From the cell containing the given text, extract its center point as (X, Y) coordinate. 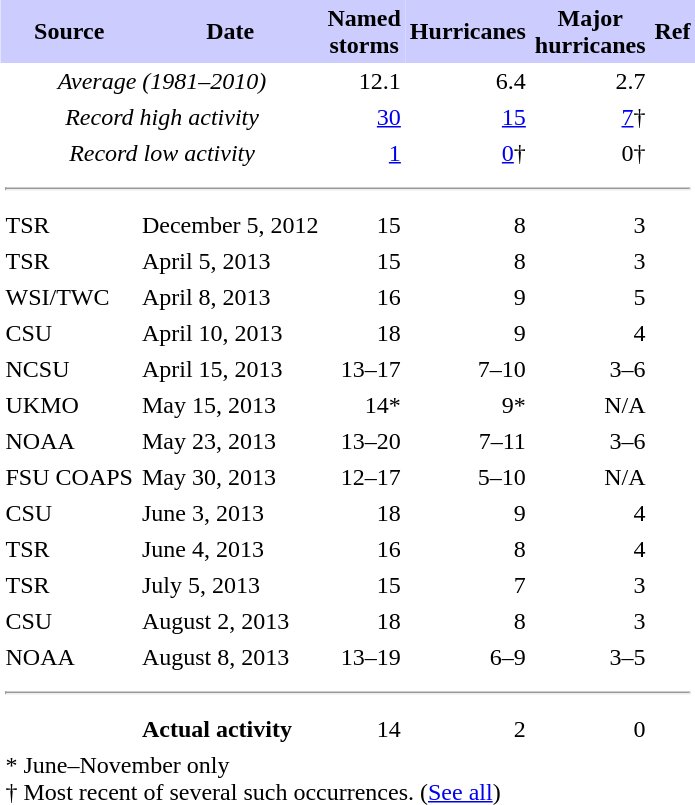
July 5, 2013 (230, 585)
14* (364, 405)
Average (1981–2010) (162, 81)
5–10 (468, 477)
5 (590, 297)
2 (468, 729)
August 2, 2013 (230, 621)
0 (590, 729)
June 4, 2013 (230, 549)
1 (364, 153)
April 5, 2013 (230, 261)
August 8, 2013 (230, 657)
14 (364, 729)
UKMO (69, 405)
13–17 (364, 369)
Ref (672, 32)
April 8, 2013 (230, 297)
7 (468, 585)
7† (590, 117)
30 (364, 117)
6.4 (468, 81)
3–5 (590, 657)
6–9 (468, 657)
2.7 (590, 81)
Majorhurricanes (590, 32)
May 23, 2013 (230, 441)
9* (468, 405)
NCSU (69, 369)
December 5, 2012 (230, 225)
12.1 (364, 81)
Source (69, 32)
7–10 (468, 369)
April 10, 2013 (230, 333)
April 15, 2013 (230, 369)
Record low activity (162, 153)
13–19 (364, 657)
Namedstorms (364, 32)
Date (230, 32)
May 30, 2013 (230, 477)
Actual activity (230, 729)
7–11 (468, 441)
13–20 (364, 441)
WSI/TWC (69, 297)
May 15, 2013 (230, 405)
Record high activity (162, 117)
June 3, 2013 (230, 513)
12–17 (364, 477)
Hurricanes (468, 32)
FSU COAPS (69, 477)
